Pinpoint the cell where the given text exists, returning its (X, Y) midpoint coordinate. 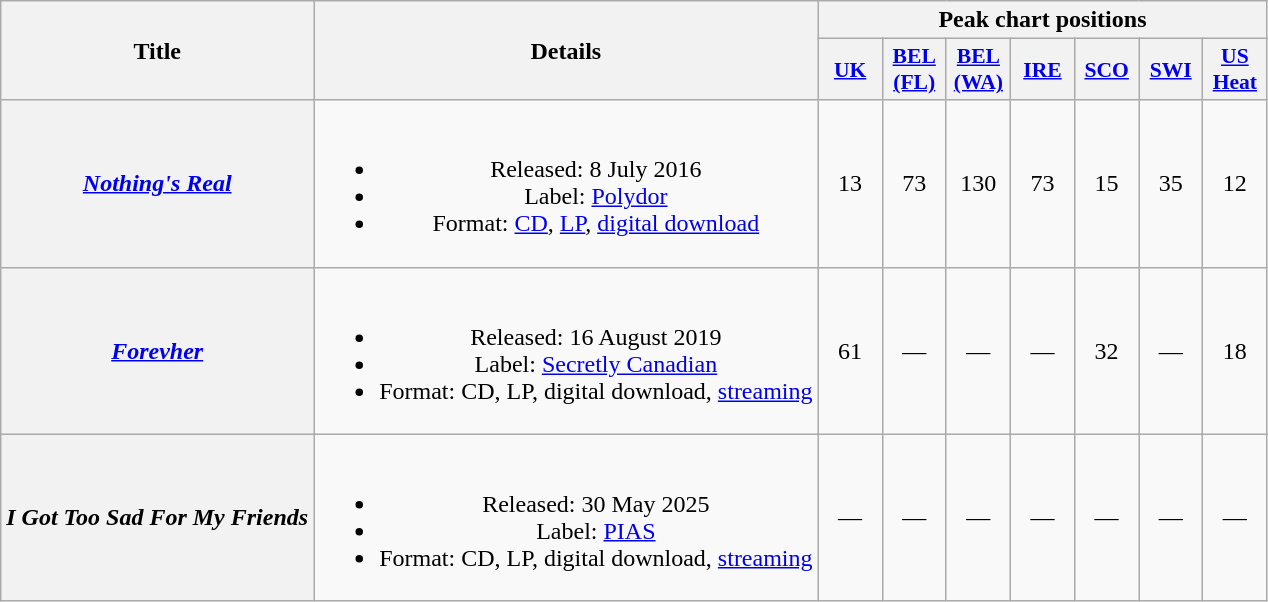
Peak chart positions (1042, 20)
BEL(WA) (978, 70)
US Heat (1235, 70)
Released: 8 July 2016Label: PolydorFormat: CD, LP, digital download (566, 184)
Title (158, 50)
61 (850, 350)
Details (566, 50)
I Got Too Sad For My Friends (158, 518)
18 (1235, 350)
Nothing's Real (158, 184)
12 (1235, 184)
32 (1107, 350)
BEL(FL) (914, 70)
IRE (1042, 70)
35 (1171, 184)
130 (978, 184)
Forevher (158, 350)
13 (850, 184)
Released: 16 August 2019Label: Secretly CanadianFormat: CD, LP, digital download, streaming (566, 350)
SCO (1107, 70)
15 (1107, 184)
SWI (1171, 70)
UK (850, 70)
Released: 30 May 2025Label: PIASFormat: CD, LP, digital download, streaming (566, 518)
